Determine the (X, Y) coordinate at the center of the cell enclosing the given text.  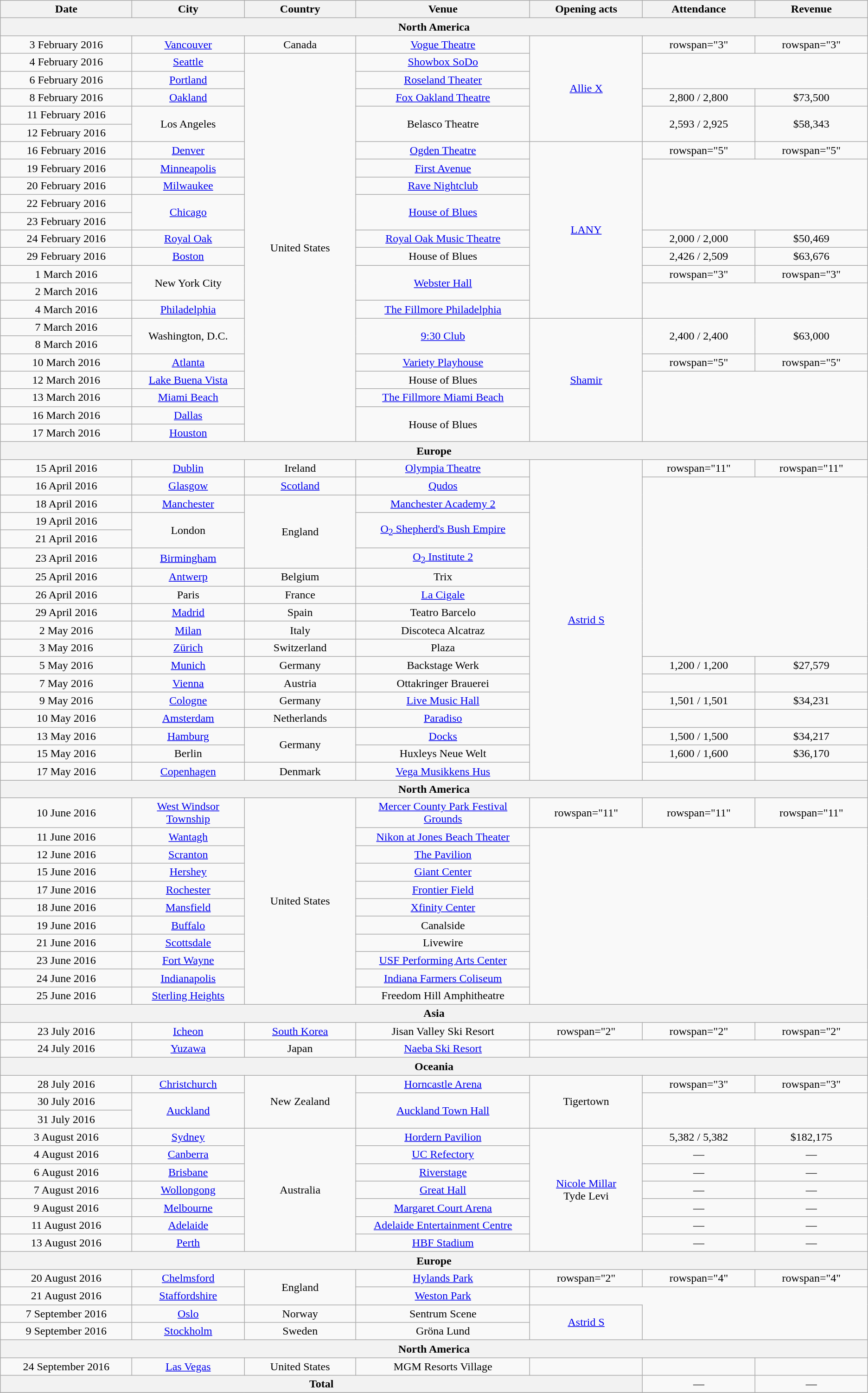
Huxleys Neue Welt (443, 754)
Oakland (188, 97)
Ottakringer Brauerei (443, 683)
Vancouver (188, 45)
Rochester (188, 890)
24 February 2016 (66, 239)
$73,500 (811, 97)
1,501 / 1,501 (699, 700)
Frontier Field (443, 890)
Sterling Heights (188, 995)
$34,217 (811, 736)
20 August 2016 (66, 1278)
Hershey (188, 872)
West Windsor Township (188, 813)
Tigertown (586, 1102)
MGM Resorts Village (443, 1367)
9 August 2016 (66, 1207)
O2 Institute 2 (443, 558)
Trix (443, 577)
3 August 2016 (66, 1137)
12 March 2016 (66, 380)
Christchurch (188, 1084)
Giant Center (443, 872)
Vega Musikkens Hus (443, 771)
16 April 2016 (66, 486)
Spain (300, 612)
20 February 2016 (66, 186)
Auckland (188, 1111)
Chicago (188, 212)
Oceania (434, 1066)
Ireland (300, 468)
Discoteca Alcatraz (443, 630)
Norway (300, 1314)
Paris (188, 595)
Munich (188, 665)
Showbox SoDo (443, 62)
15 April 2016 (66, 468)
1 March 2016 (66, 274)
HBF Stadium (443, 1243)
Austria (300, 683)
Weston Park (443, 1296)
24 July 2016 (66, 1049)
Washington, D.C. (188, 336)
Backstage Werk (443, 665)
Staffordshire (188, 1296)
Madrid (188, 612)
3 February 2016 (66, 45)
2,426 / 2,509 (699, 257)
Nikon at Jones Beach Theater (443, 837)
Berlin (188, 754)
O2 Shepherd's Bush Empire (443, 530)
Portland (188, 80)
Netherlands (300, 719)
Royal Oak (188, 239)
Olympia Theatre (443, 468)
Hamburg (188, 736)
$182,175 (811, 1137)
Total (322, 1384)
10 March 2016 (66, 362)
Asia (434, 1014)
Hordern Pavilion (443, 1137)
23 July 2016 (66, 1031)
7 August 2016 (66, 1190)
Adelaide Entertainment Centre (443, 1225)
21 June 2016 (66, 943)
Canada (300, 45)
4 March 2016 (66, 309)
2,593 / 2,925 (699, 124)
17 May 2016 (66, 771)
Dallas (188, 415)
2,000 / 2,000 (699, 239)
19 April 2016 (66, 521)
Freedom Hill Amphitheatre (443, 995)
Indianapolis (188, 978)
29 February 2016 (66, 257)
First Avenue (443, 168)
Mercer County Park Festival Grounds (443, 813)
Milwaukee (188, 186)
10 June 2016 (66, 813)
29 April 2016 (66, 612)
13 May 2016 (66, 736)
9:30 Club (443, 336)
Manchester Academy 2 (443, 503)
Rave Nightclub (443, 186)
Ogden Theatre (443, 150)
10 May 2016 (66, 719)
23 June 2016 (66, 960)
15 June 2016 (66, 872)
26 April 2016 (66, 595)
22 February 2016 (66, 203)
3 May 2016 (66, 648)
London (188, 530)
Variety Playhouse (443, 362)
New Zealand (300, 1102)
$58,343 (811, 124)
21 April 2016 (66, 539)
Wollongong (188, 1190)
16 March 2016 (66, 415)
Livewire (443, 943)
7 March 2016 (66, 327)
Vogue Theatre (443, 45)
13 March 2016 (66, 398)
24 June 2016 (66, 978)
25 June 2016 (66, 995)
1,200 / 1,200 (699, 665)
Roseland Theater (443, 80)
2 March 2016 (66, 292)
19 June 2016 (66, 925)
12 February 2016 (66, 133)
1,500 / 1,500 (699, 736)
Webster Hall (443, 283)
Denmark (300, 771)
6 August 2016 (66, 1172)
Qudos (443, 486)
Sweden (300, 1331)
Teatro Barcelo (443, 612)
Yuzawa (188, 1049)
Shamir (586, 380)
Great Hall (443, 1190)
Japan (300, 1049)
8 February 2016 (66, 97)
23 February 2016 (66, 221)
Vienna (188, 683)
Paradiso (443, 719)
24 September 2016 (66, 1367)
Scranton (188, 854)
The Pavilion (443, 854)
2 May 2016 (66, 630)
4 February 2016 (66, 62)
Chelmsford (188, 1278)
12 June 2016 (66, 854)
Buffalo (188, 925)
Las Vegas (188, 1367)
Scottsdale (188, 943)
Stockholm (188, 1331)
Nicole MillarTyde Levi (586, 1190)
Lake Buena Vista (188, 380)
4 August 2016 (66, 1155)
Melbourne (188, 1207)
Icheon (188, 1031)
13 August 2016 (66, 1243)
Amsterdam (188, 719)
Zürich (188, 648)
Jisan Valley Ski Resort (443, 1031)
La Cigale (443, 595)
9 September 2016 (66, 1331)
Houston (188, 433)
9 May 2016 (66, 700)
$27,579 (811, 665)
11 June 2016 (66, 837)
2,800 / 2,800 (699, 97)
17 March 2016 (66, 433)
7 September 2016 (66, 1314)
25 April 2016 (66, 577)
Boston (188, 257)
Perth (188, 1243)
5 May 2016 (66, 665)
Opening acts (586, 9)
16 February 2016 (66, 150)
Live Music Hall (443, 700)
Sydney (188, 1137)
Date (66, 9)
Riverstage (443, 1172)
18 June 2016 (66, 907)
Birmingham (188, 558)
Royal Oak Music Theatre (443, 239)
The Fillmore Philadelphia (443, 309)
Venue (443, 9)
21 August 2016 (66, 1296)
The Fillmore Miami Beach (443, 398)
30 July 2016 (66, 1102)
Gröna Lund (443, 1331)
LANY (586, 230)
Copenhagen (188, 771)
15 May 2016 (66, 754)
UC Refectory (443, 1155)
$63,000 (811, 336)
$34,231 (811, 700)
Atlanta (188, 362)
USF Performing Arts Center (443, 960)
Allie X (586, 89)
11 August 2016 (66, 1225)
Docks (443, 736)
Minneapolis (188, 168)
Plaza (443, 648)
Australia (300, 1190)
Xfinity Center (443, 907)
Brisbane (188, 1172)
Auckland Town Hall (443, 1111)
France (300, 595)
Canalside (443, 925)
19 February 2016 (66, 168)
Margaret Court Arena (443, 1207)
Wantagh (188, 837)
$50,469 (811, 239)
$63,676 (811, 257)
Canberra (188, 1155)
Antwerp (188, 577)
Hylands Park (443, 1278)
Dublin (188, 468)
Italy (300, 630)
5,382 / 5,382 (699, 1137)
Switzerland (300, 648)
18 April 2016 (66, 503)
Manchester (188, 503)
Cologne (188, 700)
6 February 2016 (66, 80)
Naeba Ski Resort (443, 1049)
Oslo (188, 1314)
17 June 2016 (66, 890)
Horncastle Arena (443, 1084)
Milan (188, 630)
1,600 / 1,600 (699, 754)
Denver (188, 150)
Miami Beach (188, 398)
Belasco Theatre (443, 124)
Adelaide (188, 1225)
Indiana Farmers Coliseum (443, 978)
Los Angeles (188, 124)
Scotland (300, 486)
Belgium (300, 577)
2,400 / 2,400 (699, 336)
8 March 2016 (66, 345)
Fort Wayne (188, 960)
31 July 2016 (66, 1119)
Fox Oakland Theatre (443, 97)
23 April 2016 (66, 558)
South Korea (300, 1031)
7 May 2016 (66, 683)
11 February 2016 (66, 115)
Philadelphia (188, 309)
Revenue (811, 9)
Sentrum Scene (443, 1314)
Country (300, 9)
Seattle (188, 62)
City (188, 9)
New York City (188, 283)
Mansfield (188, 907)
Attendance (699, 9)
Glasgow (188, 486)
28 July 2016 (66, 1084)
$36,170 (811, 754)
